Scan for the cell matching the given text and deliver its (X, Y) coordinate at center. 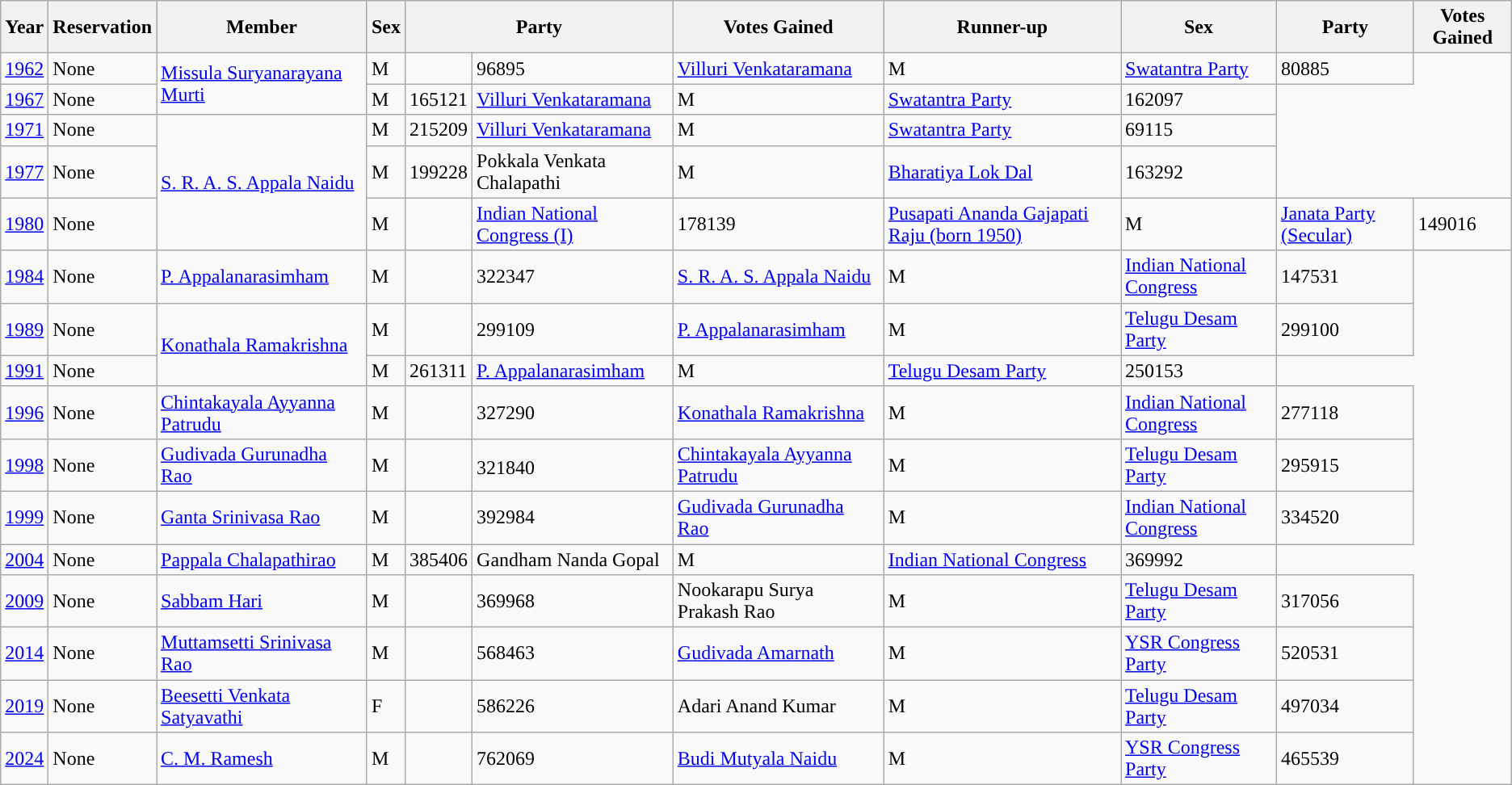
96895 (573, 69)
149016 (1462, 225)
1980 (24, 225)
299109 (573, 330)
Pusapati Ananda Gajapati Raju (born 1950) (1002, 225)
762069 (573, 759)
Beesetti Venkata Satyavathi (262, 706)
322347 (573, 276)
1977 (24, 171)
2024 (24, 759)
369968 (573, 601)
Budi Mutyala Naidu (779, 759)
C. M. Ramesh (262, 759)
586226 (573, 706)
Janata Party (Secular) (1346, 225)
Gandham Nanda Gopal (573, 560)
Pokkala Venkata Chalapathi (573, 171)
1991 (24, 371)
369992 (1199, 560)
215209 (438, 130)
178139 (779, 225)
1998 (24, 465)
2014 (24, 654)
2019 (24, 706)
321840 (573, 465)
Member (262, 27)
Indian National Congress (I) (573, 225)
392984 (573, 517)
Runner-up (1002, 27)
165121 (438, 99)
Year (24, 27)
147531 (1346, 276)
Missula Suryanarayana Murti (262, 84)
250153 (1199, 371)
1999 (24, 517)
497034 (1346, 706)
Pappala Chalapathirao (262, 560)
1971 (24, 130)
1989 (24, 330)
277118 (1346, 412)
Ganta Srinivasa Rao (262, 517)
317056 (1346, 601)
295915 (1346, 465)
Reservation (103, 27)
163292 (1199, 171)
1962 (24, 69)
Gudivada Amarnath (779, 654)
162097 (1199, 99)
Nookarapu Surya Prakash Rao (779, 601)
1984 (24, 276)
261311 (438, 371)
Sabbam Hari (262, 601)
334520 (1346, 517)
568463 (573, 654)
2009 (24, 601)
Adari Anand Kumar (779, 706)
F (386, 706)
465539 (1346, 759)
299100 (1346, 330)
520531 (1346, 654)
327290 (573, 412)
Muttamsetti Srinivasa Rao (262, 654)
Bharatiya Lok Dal (1002, 171)
2004 (24, 560)
385406 (438, 560)
80885 (1346, 69)
199228 (438, 171)
1967 (24, 99)
69115 (1199, 130)
1996 (24, 412)
